Return the [x, y] coordinate for the center point of the cell that contains the specified text.  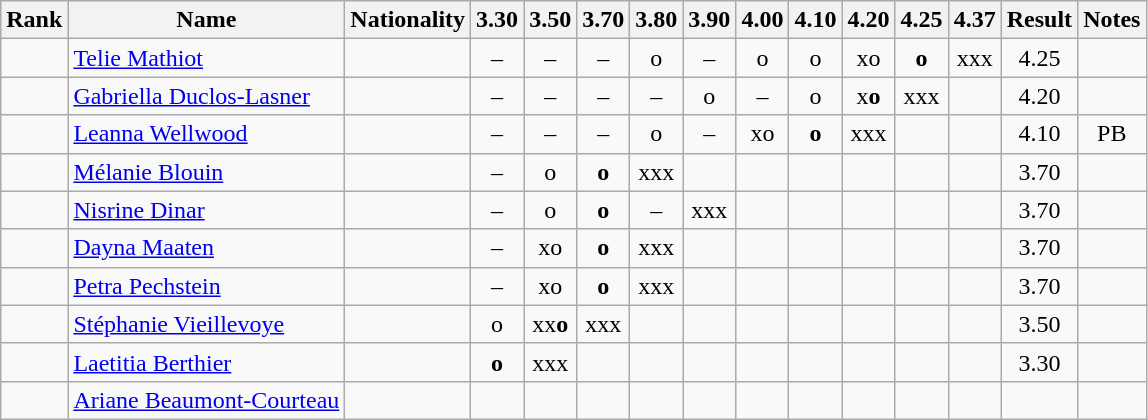
Petra Pechstein [206, 286]
PB [1112, 134]
xxo [550, 324]
Name [206, 20]
Nisrine Dinar [206, 210]
Mélanie Blouin [206, 172]
3.80 [656, 20]
Gabriella Duclos-Lasner [206, 96]
3.90 [710, 20]
Laetitia Berthier [206, 362]
Telie Mathiot [206, 58]
Stéphanie Vieillevoye [206, 324]
Dayna Maaten [206, 248]
Nationality [408, 20]
4.37 [974, 20]
Notes [1112, 20]
4.00 [762, 20]
Leanna Wellwood [206, 134]
Result [1039, 20]
Ariane Beaumont-Courteau [206, 400]
Rank [34, 20]
